Detect which cell encompasses the target text, then output its [X, Y] center coordinate. 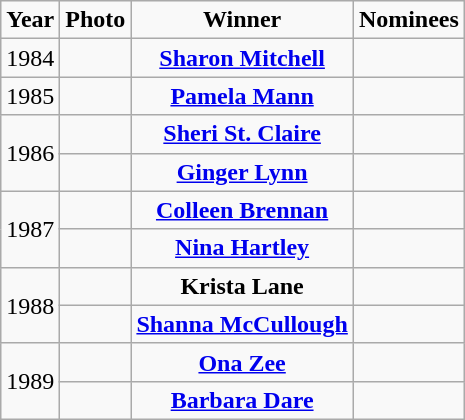
1985 [30, 96]
Krista Lane [242, 286]
1984 [30, 58]
1987 [30, 229]
Nina Hartley [242, 248]
Photo [96, 20]
Colleen Brennan [242, 210]
Winner [242, 20]
Barbara Dare [242, 400]
Shanna McCullough [242, 324]
Pamela Mann [242, 96]
Nominees [408, 20]
1986 [30, 153]
1989 [30, 381]
Ona Zee [242, 362]
Ginger Lynn [242, 172]
Year [30, 20]
Sheri St. Claire [242, 134]
Sharon Mitchell [242, 58]
1988 [30, 305]
